For the text-containing cell, return its midpoint in (X, Y) coordinate format. 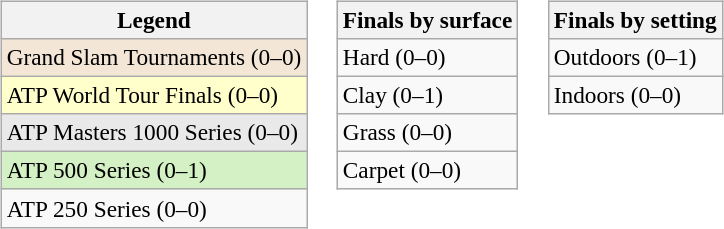
Finals by surface (427, 20)
ATP 250 Series (0–0) (154, 208)
ATP World Tour Finals (0–0) (154, 95)
Finals by setting (635, 20)
Outdoors (0–1) (635, 57)
Grand Slam Tournaments (0–0) (154, 57)
ATP 500 Series (0–1) (154, 171)
Indoors (0–0) (635, 95)
Carpet (0–0) (427, 171)
ATP Masters 1000 Series (0–0) (154, 133)
Legend (154, 20)
Hard (0–0) (427, 57)
Grass (0–0) (427, 133)
Clay (0–1) (427, 95)
